Return the [X, Y] coordinate for the center point of the cell that contains the specified text.  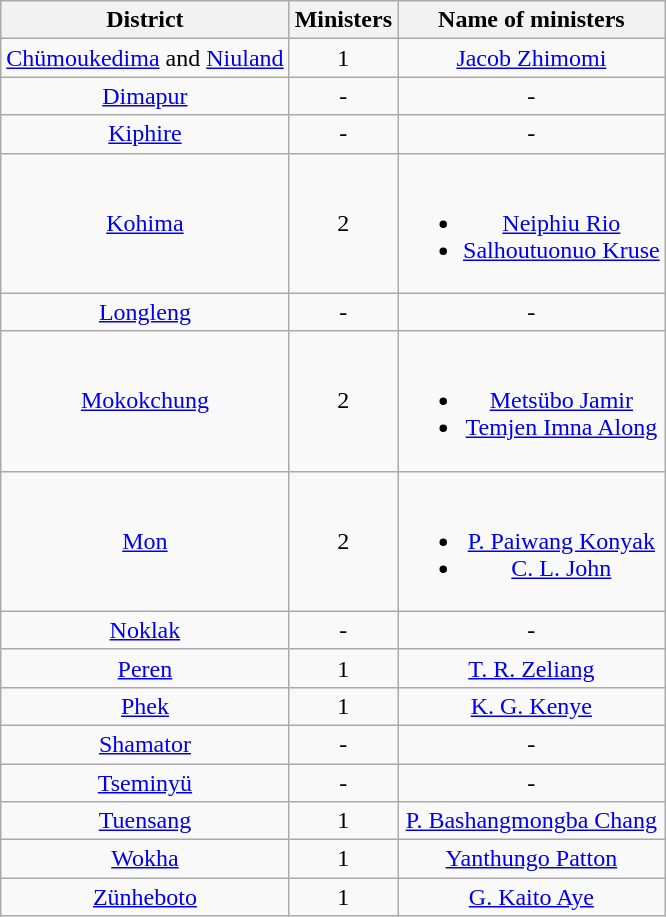
Dimapur [145, 96]
P. Bashangmongba Chang [532, 821]
Yanthungo Patton [532, 859]
Wokha [145, 859]
Neiphiu RioSalhoutuonuo Kruse [532, 223]
Kiphire [145, 134]
Mon [145, 541]
Noklak [145, 630]
Kohima [145, 223]
Name of ministers [532, 20]
Chümoukedima and Niuland [145, 58]
Zünheboto [145, 897]
Ministers [343, 20]
T. R. Zeliang [532, 668]
Metsübo JamirTemjen Imna Along [532, 401]
Peren [145, 668]
K. G. Kenye [532, 706]
G. Kaito Aye [532, 897]
Jacob Zhimomi [532, 58]
Tuensang [145, 821]
District [145, 20]
P. Paiwang KonyakC. L. John [532, 541]
Phek [145, 706]
Tseminyü [145, 783]
Shamator [145, 744]
Longleng [145, 312]
Mokokchung [145, 401]
